Scan for the cell matching the given text and deliver its (X, Y) coordinate at center. 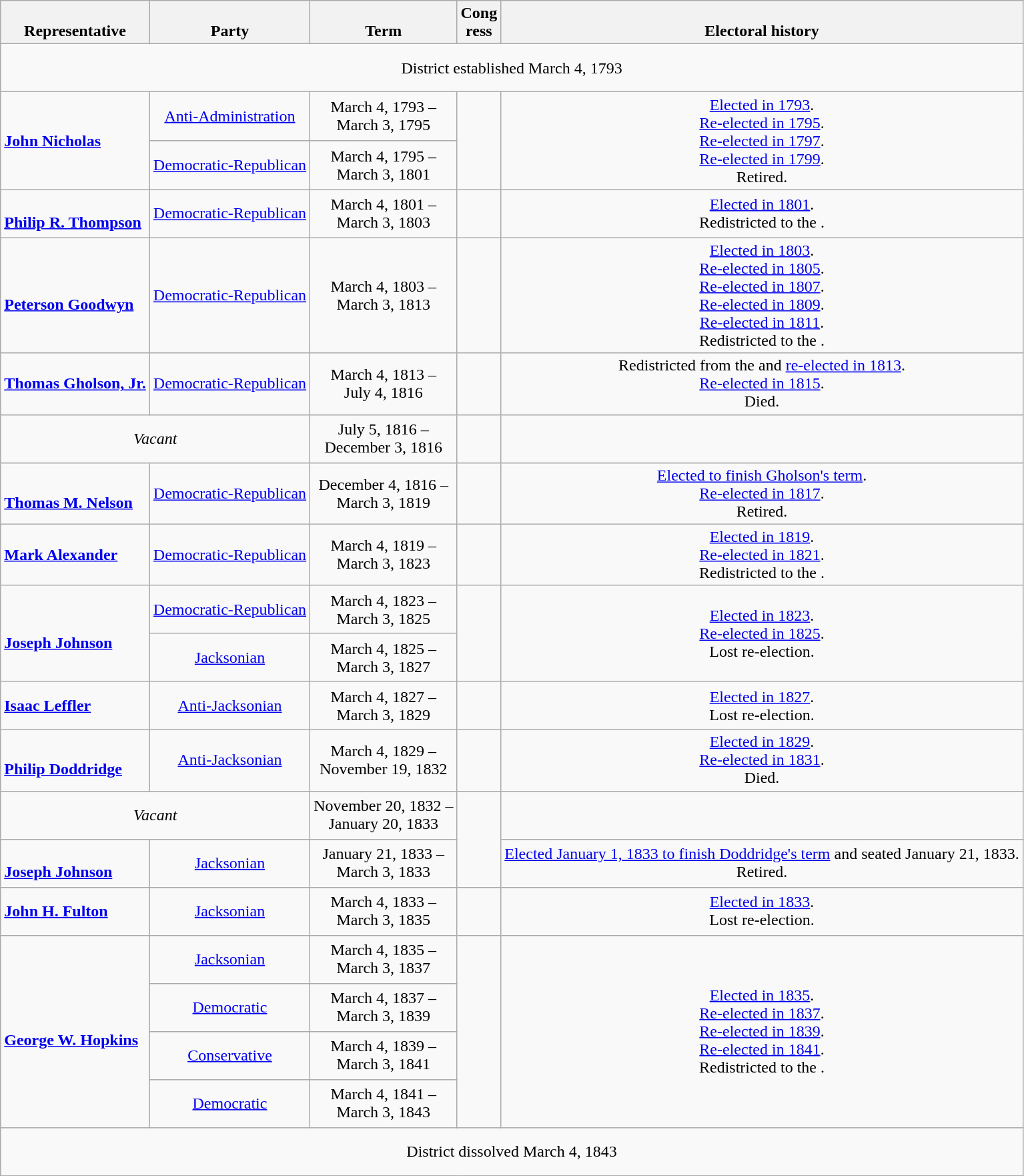
March 4, 1803 –March 3, 1813 (384, 295)
Redistricted from the and re-elected in 1813.Re-elected in 1815.Died. (762, 384)
Term (384, 23)
Thomas M. Nelson (75, 493)
Elected January 1, 1833 to finish Doddridge's term and seated January 21, 1833.Retired. (762, 863)
March 4, 1825 –March 3, 1827 (384, 657)
July 5, 1816 –December 3, 1816 (384, 438)
March 4, 1837 –March 3, 1839 (384, 1007)
March 4, 1823 –March 3, 1825 (384, 609)
Isaac Leffler (75, 705)
Elected in 1833.Lost re-election. (762, 911)
Electoral history (762, 23)
Party (229, 23)
Thomas Gholson, Jr. (75, 384)
Mark Alexander (75, 555)
March 4, 1801 –March 3, 1803 (384, 214)
Elected in 1801.Redistricted to the . (762, 214)
Congress (479, 23)
March 4, 1833 –March 3, 1835 (384, 911)
January 21, 1833 –March 3, 1833 (384, 863)
Representative (75, 23)
Conservative (229, 1055)
Anti-Administration (229, 116)
District dissolved March 4, 1843 (512, 1151)
March 4, 1795 –March 3, 1801 (384, 166)
March 4, 1793 –March 3, 1795 (384, 116)
Elected in 1823.Re-elected in 1825.Lost re-election. (762, 633)
George W. Hopkins (75, 1031)
Elected to finish Gholson's term.Re-elected in 1817.Retired. (762, 493)
December 4, 1816 –March 3, 1819 (384, 493)
Philip Doddridge (75, 760)
John Nicholas (75, 141)
March 4, 1839 –March 3, 1841 (384, 1055)
March 4, 1813 –July 4, 1816 (384, 384)
Elected in 1803.Re-elected in 1805.Re-elected in 1807.Re-elected in 1809.Re-elected in 1811.Redistricted to the . (762, 295)
November 20, 1832 –January 20, 1833 (384, 815)
Elected in 1793.Re-elected in 1795.Re-elected in 1797.Re-elected in 1799.Retired. (762, 141)
John H. Fulton (75, 911)
Elected in 1827.Lost re-election. (762, 705)
Peterson Goodwyn (75, 295)
Elected in 1829.Re-elected in 1831.Died. (762, 760)
March 4, 1827 –March 3, 1829 (384, 705)
Elected in 1835.Re-elected in 1837.Re-elected in 1839.Re-elected in 1841.Redistricted to the . (762, 1031)
District established March 4, 1793 (512, 68)
March 4, 1835 –March 3, 1837 (384, 959)
March 4, 1819 –March 3, 1823 (384, 555)
Philip R. Thompson (75, 214)
March 4, 1829 –November 19, 1832 (384, 760)
March 4, 1841 –March 3, 1843 (384, 1103)
Elected in 1819.Re-elected in 1821.Redistricted to the . (762, 555)
